Detect which cell encompasses the target text, then output its [X, Y] center coordinate. 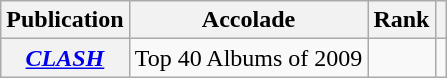
Rank [402, 20]
CLASH [65, 58]
Top 40 Albums of 2009 [248, 58]
Accolade [248, 20]
Publication [65, 20]
